Locate the cell with the specified text and output its (X, Y) center coordinate. 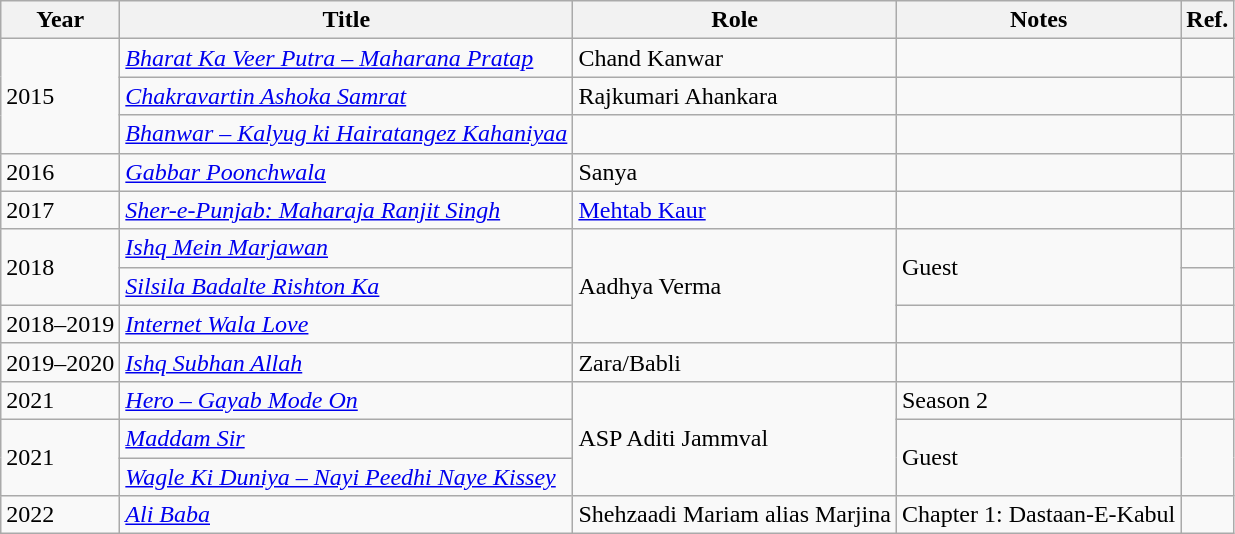
2015 (60, 96)
Wagle Ki Duniya – Nayi Peedhi Naye Kissey (346, 477)
Chand Kanwar (735, 58)
Sher-e-Punjab: Maharaja Ranjit Singh (346, 210)
Bhanwar – Kalyug ki Hairatangez Kahaniyaa (346, 134)
2016 (60, 172)
Ref. (1208, 20)
Silsila Badalte Rishton Ka (346, 286)
Zara/Babli (735, 362)
Internet Wala Love (346, 324)
Aadhya Verma (735, 286)
Role (735, 20)
Ishq Subhan Allah (346, 362)
Year (60, 20)
Shehzaadi Mariam alias Marjina (735, 515)
Ishq Mein Marjawan (346, 248)
Gabbar Poonchwala (346, 172)
Chakravartin Ashoka Samrat (346, 96)
Bharat Ka Veer Putra – Maharana Pratap (346, 58)
Chapter 1: Dastaan-E-Kabul (1038, 515)
Mehtab Kaur (735, 210)
2019–2020 (60, 362)
Notes (1038, 20)
2018–2019 (60, 324)
Rajkumari Ahankara (735, 96)
Ali Baba (346, 515)
2017 (60, 210)
Hero – Gayab Mode On (346, 400)
Sanya (735, 172)
Maddam Sir (346, 438)
2022 (60, 515)
ASP Aditi Jammval (735, 438)
2018 (60, 267)
Title (346, 20)
Season 2 (1038, 400)
